Identify which cell holds the provided text, then report its (x, y) central coordinate. 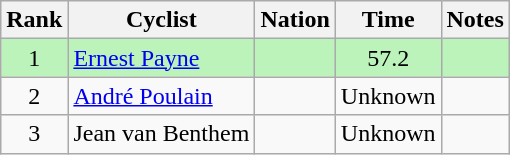
Cyclist (162, 20)
André Poulain (162, 96)
2 (34, 96)
Time (388, 20)
Rank (34, 20)
Nation (295, 20)
Ernest Payne (162, 58)
57.2 (388, 58)
Notes (475, 20)
1 (34, 58)
3 (34, 134)
Jean van Benthem (162, 134)
